Detect which cell encompasses the target text, then output its (x, y) center coordinate. 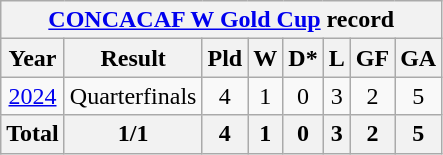
D* (303, 58)
GF (372, 58)
W (266, 58)
L (336, 58)
2024 (33, 96)
Year (33, 58)
CONCACAF W Gold Cup record (222, 20)
Quarterfinals (133, 96)
Pld (225, 58)
Total (33, 134)
1/1 (133, 134)
Result (133, 58)
GA (418, 58)
